Provide the (x, y) coordinate of the cell's center where the given text is located.  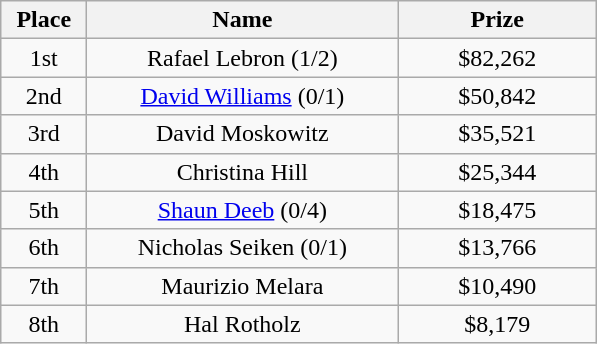
6th (44, 248)
David Williams (0/1) (242, 96)
Rafael Lebron (1/2) (242, 58)
5th (44, 210)
$82,262 (498, 58)
Hal Rotholz (242, 324)
Shaun Deeb (0/4) (242, 210)
$50,842 (498, 96)
1st (44, 58)
Place (44, 20)
7th (44, 286)
Prize (498, 20)
Name (242, 20)
$35,521 (498, 134)
4th (44, 172)
$13,766 (498, 248)
$10,490 (498, 286)
2nd (44, 96)
8th (44, 324)
Nicholas Seiken (0/1) (242, 248)
Christina Hill (242, 172)
$25,344 (498, 172)
$8,179 (498, 324)
$18,475 (498, 210)
David Moskowitz (242, 134)
3rd (44, 134)
Maurizio Melara (242, 286)
